Return (X, Y) of the center of cell containing provided text 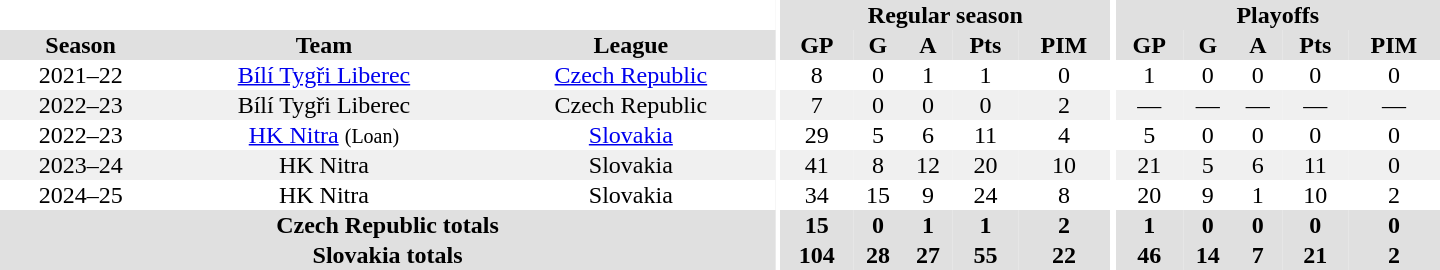
2024–25 (80, 195)
Regular season (946, 15)
Playoffs (1278, 15)
29 (817, 135)
12 (928, 165)
Season (80, 45)
46 (1148, 255)
22 (1064, 255)
4 (1064, 135)
55 (986, 255)
Czech Republic totals (388, 225)
34 (817, 195)
41 (817, 165)
League (631, 45)
2023–24 (80, 165)
2021–22 (80, 75)
27 (928, 255)
HK Nitra (Loan) (324, 135)
Slovakia totals (388, 255)
28 (878, 255)
24 (986, 195)
104 (817, 255)
14 (1208, 255)
Team (324, 45)
